Pinpoint the cell where the given text exists, returning its (x, y) midpoint coordinate. 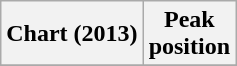
Chart (2013) (72, 34)
Peakposition (189, 34)
